Detect which cell encompasses the target text, then output its [X, Y] center coordinate. 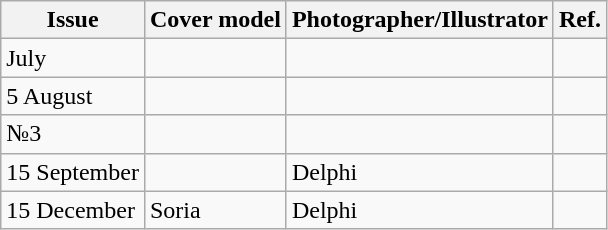
15 September [73, 172]
5 August [73, 96]
№3 [73, 134]
Ref. [580, 20]
July [73, 58]
Photographer/Illustrator [420, 20]
15 December [73, 210]
Cover model [215, 20]
Issue [73, 20]
Soria [215, 210]
